Determine the [x, y] coordinate at the center of the cell enclosing the given text.  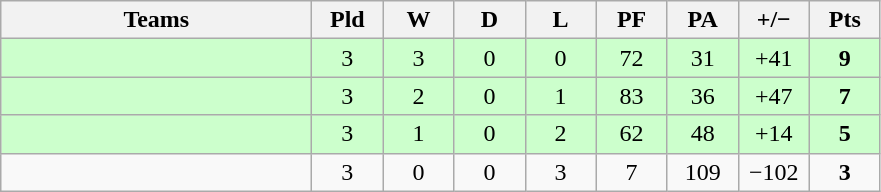
5 [844, 134]
Pts [844, 20]
48 [702, 134]
+14 [774, 134]
Teams [156, 20]
83 [632, 96]
62 [632, 134]
109 [702, 172]
+41 [774, 58]
PF [632, 20]
72 [632, 58]
9 [844, 58]
+47 [774, 96]
D [490, 20]
Pld [348, 20]
L [560, 20]
−102 [774, 172]
36 [702, 96]
PA [702, 20]
+/− [774, 20]
31 [702, 58]
W [418, 20]
